Identify which cell holds the provided text, then report its (x, y) central coordinate. 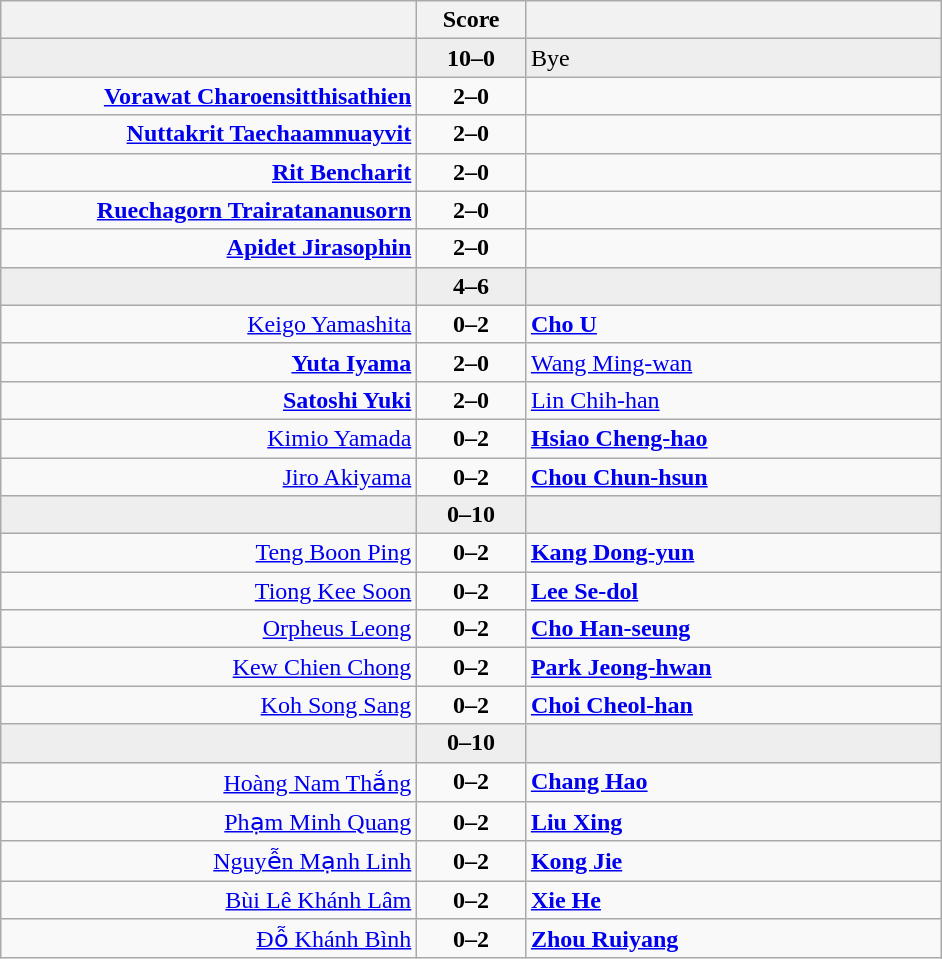
4–6 (472, 286)
Bye (733, 58)
Orpheus Leong (209, 629)
Teng Boon Ping (209, 553)
Satoshi Yuki (209, 400)
Chou Chun-hsun (733, 477)
Lin Chih-han (733, 400)
Nguyễn Mạnh Linh (209, 861)
Wang Ming-wan (733, 362)
Choi Cheol-han (733, 705)
Vorawat Charoensitthisathien (209, 96)
Koh Song Sang (209, 705)
Score (472, 20)
Cho Han-seung (733, 629)
Kew Chien Chong (209, 667)
Hoàng Nam Thắng (209, 782)
Nuttakrit Taechaamnuayvit (209, 134)
Rit Bencharit (209, 172)
Yuta Iyama (209, 362)
Xie He (733, 900)
Park Jeong-hwan (733, 667)
Chang Hao (733, 782)
Bùi Lê Khánh Lâm (209, 900)
Ruechagorn Trairatananusorn (209, 210)
Kimio Yamada (209, 438)
Lee Se-dol (733, 591)
Tiong Kee Soon (209, 591)
Jiro Akiyama (209, 477)
10–0 (472, 58)
Liu Xing (733, 822)
Keigo Yamashita (209, 324)
Phạm Minh Quang (209, 822)
Zhou Ruiyang (733, 939)
Cho U (733, 324)
Đỗ Khánh Bình (209, 939)
Kang Dong-yun (733, 553)
Hsiao Cheng-hao (733, 438)
Apidet Jirasophin (209, 248)
Kong Jie (733, 861)
